Provide the (X, Y) coordinate of the cell's center where the given text is located.  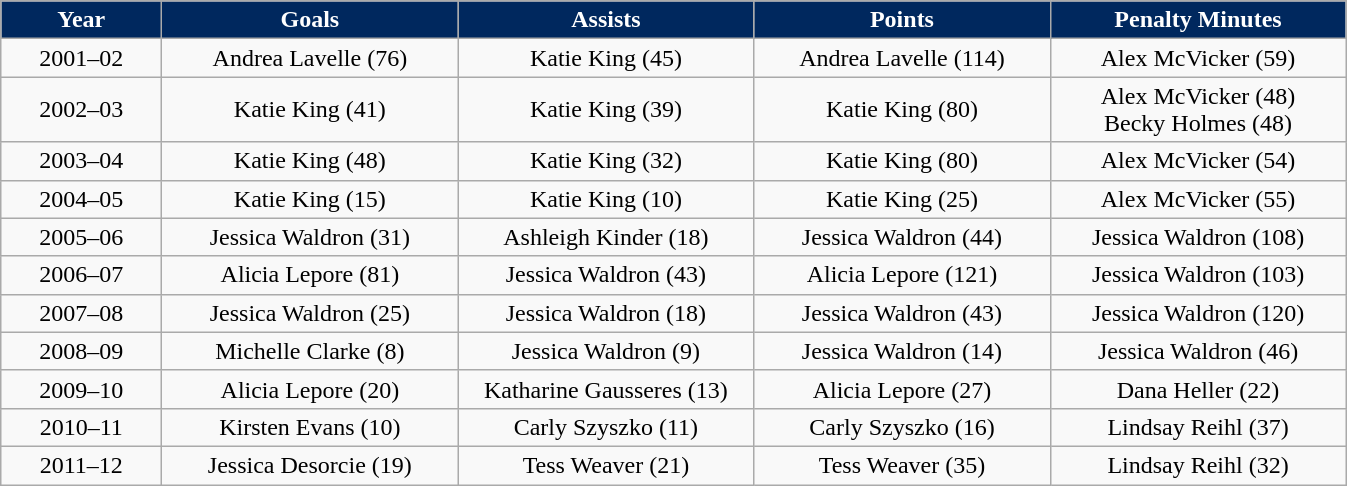
Katie King (10) (606, 199)
Katie King (32) (606, 161)
Andrea Lavelle (114) (902, 58)
Alicia Lepore (81) (310, 275)
2010–11 (82, 427)
2006–07 (82, 275)
Dana Heller (22) (1198, 389)
2007–08 (82, 313)
Katie King (41) (310, 110)
Jessica Waldron (103) (1198, 275)
Alex McVicker (54) (1198, 161)
2004–05 (82, 199)
Alex McVicker (59) (1198, 58)
Lindsay Reihl (37) (1198, 427)
Jessica Waldron (46) (1198, 351)
Jessica Waldron (108) (1198, 237)
Jessica Waldron (25) (310, 313)
Penalty Minutes (1198, 20)
Katie King (45) (606, 58)
Points (902, 20)
Jessica Waldron (44) (902, 237)
Katie King (15) (310, 199)
Carly Szyszko (16) (902, 427)
2009–10 (82, 389)
Alicia Lepore (20) (310, 389)
Tess Weaver (35) (902, 465)
Assists (606, 20)
2008–09 (82, 351)
Carly Szyszko (11) (606, 427)
2002–03 (82, 110)
Kirsten Evans (10) (310, 427)
Katharine Gausseres (13) (606, 389)
Andrea Lavelle (76) (310, 58)
Katie King (25) (902, 199)
Alicia Lepore (27) (902, 389)
Tess Weaver (21) (606, 465)
Year (82, 20)
Jessica Waldron (18) (606, 313)
Jessica Waldron (14) (902, 351)
2005–06 (82, 237)
Lindsay Reihl (32) (1198, 465)
2003–04 (82, 161)
Ashleigh Kinder (18) (606, 237)
2001–02 (82, 58)
Alex McVicker (55) (1198, 199)
Katie King (48) (310, 161)
2011–12 (82, 465)
Alicia Lepore (121) (902, 275)
Jessica Desorcie (19) (310, 465)
Jessica Waldron (31) (310, 237)
Jessica Waldron (120) (1198, 313)
Katie King (39) (606, 110)
Jessica Waldron (9) (606, 351)
Michelle Clarke (8) (310, 351)
Goals (310, 20)
Alex McVicker (48)Becky Holmes (48) (1198, 110)
